Capture the cell that displays the provided text and extract its (X, Y) central coordinate. 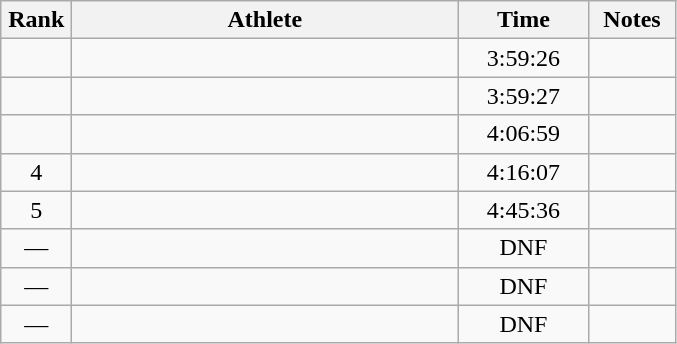
3:59:26 (524, 58)
Time (524, 20)
4 (36, 172)
3:59:27 (524, 96)
4:06:59 (524, 134)
4:45:36 (524, 210)
Notes (632, 20)
5 (36, 210)
Athlete (265, 20)
4:16:07 (524, 172)
Rank (36, 20)
